For the text-containing cell, return its midpoint in [X, Y] coordinate format. 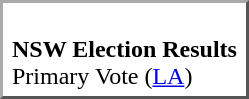
NSW Election Results Primary Vote (LA) [124, 50]
